From the cell containing the given text, extract its center point as [x, y] coordinate. 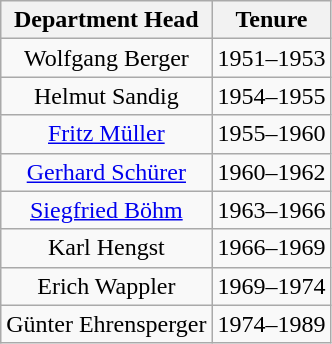
1955–1960 [272, 134]
1974–1989 [272, 324]
1969–1974 [272, 286]
Wolfgang Berger [106, 58]
Tenure [272, 20]
Gerhard Schürer [106, 172]
Siegfried Böhm [106, 210]
Fritz Müller [106, 134]
Department Head [106, 20]
1951–1953 [272, 58]
1960–1962 [272, 172]
1966–1969 [272, 248]
Karl Hengst [106, 248]
Helmut Sandig [106, 96]
Günter Ehrensperger [106, 324]
1963–1966 [272, 210]
1954–1955 [272, 96]
Erich Wappler [106, 286]
